Locate the cell with the specified text and output its (x, y) center coordinate. 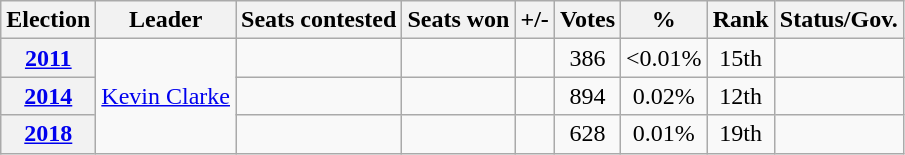
0.02% (664, 96)
628 (587, 134)
0.01% (664, 134)
2011 (48, 58)
<0.01% (664, 58)
386 (587, 58)
12th (740, 96)
% (664, 20)
+/- (534, 20)
2018 (48, 134)
Seats contested (319, 20)
894 (587, 96)
Leader (166, 20)
2014 (48, 96)
Votes (587, 20)
15th (740, 58)
Status/Gov. (838, 20)
19th (740, 134)
Kevin Clarke (166, 96)
Rank (740, 20)
Seats won (458, 20)
Election (48, 20)
